For the text-containing cell, return its midpoint in [x, y] coordinate format. 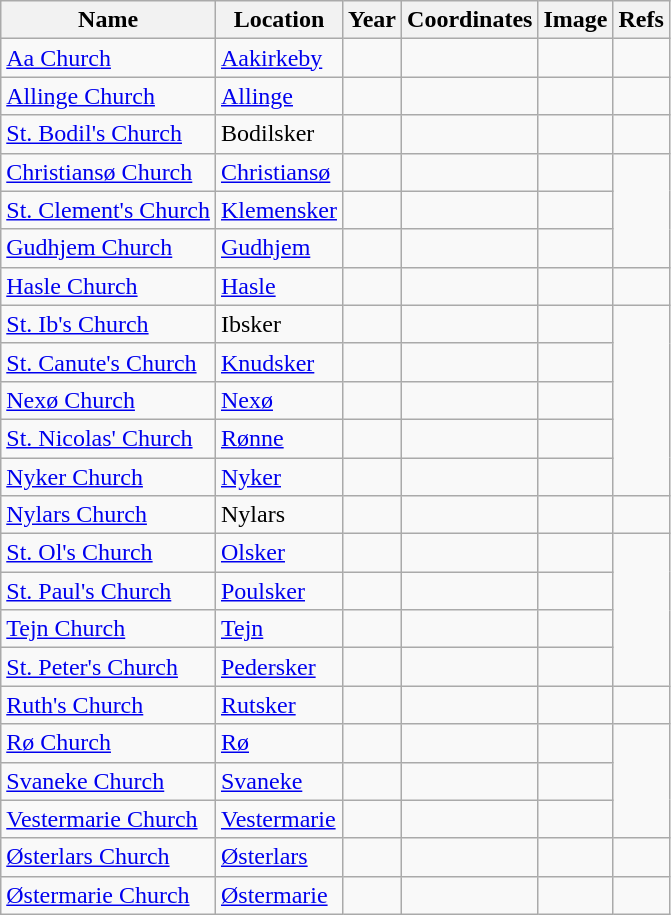
Ruth's Church [108, 705]
Nyker Church [108, 477]
Vestermarie [278, 819]
Rutsker [278, 705]
St. Ol's Church [108, 553]
Year [372, 20]
Hasle [278, 286]
Bodilsker [278, 134]
Gudhjem Church [108, 248]
Allinge Church [108, 96]
Svaneke [278, 781]
Olsker [278, 553]
Østerlars [278, 857]
Refs [641, 20]
Nexø [278, 400]
Vestermarie Church [108, 819]
Tejn [278, 629]
St. Bodil's Church [108, 134]
St. Ib's Church [108, 324]
Nexø Church [108, 400]
Image [576, 20]
Aa Church [108, 58]
Østerlars Church [108, 857]
Rø Church [108, 743]
Coordinates [470, 20]
Klemensker [278, 210]
Svaneke Church [108, 781]
Østermarie Church [108, 895]
Hasle Church [108, 286]
Christiansø [278, 172]
Location [278, 20]
St. Canute's Church [108, 362]
St. Peter's Church [108, 667]
Østermarie [278, 895]
Tejn Church [108, 629]
Rø [278, 743]
St. Nicolas' Church [108, 438]
Poulsker [278, 591]
Allinge [278, 96]
Knudsker [278, 362]
Ibsker [278, 324]
Nyker [278, 477]
St. Clement's Church [108, 210]
Nylars [278, 515]
Christiansø Church [108, 172]
Aakirkeby [278, 58]
Nylars Church [108, 515]
Gudhjem [278, 248]
Name [108, 20]
Rønne [278, 438]
Pedersker [278, 667]
St. Paul's Church [108, 591]
